Determine the [x, y] coordinate at the center of the cell enclosing the given text.  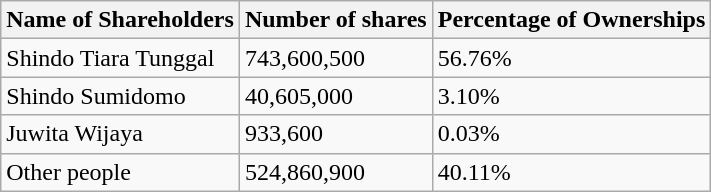
Name of Shareholders [120, 20]
Other people [120, 172]
Shindo Tiara Tunggal [120, 58]
524,860,900 [336, 172]
0.03% [572, 134]
56.76% [572, 58]
Shindo Sumidomo [120, 96]
40,605,000 [336, 96]
3.10% [572, 96]
Number of shares [336, 20]
Juwita Wijaya [120, 134]
743,600,500 [336, 58]
933,600 [336, 134]
Percentage of Ownerships [572, 20]
40.11% [572, 172]
